Capture the cell that displays the provided text and extract its (X, Y) central coordinate. 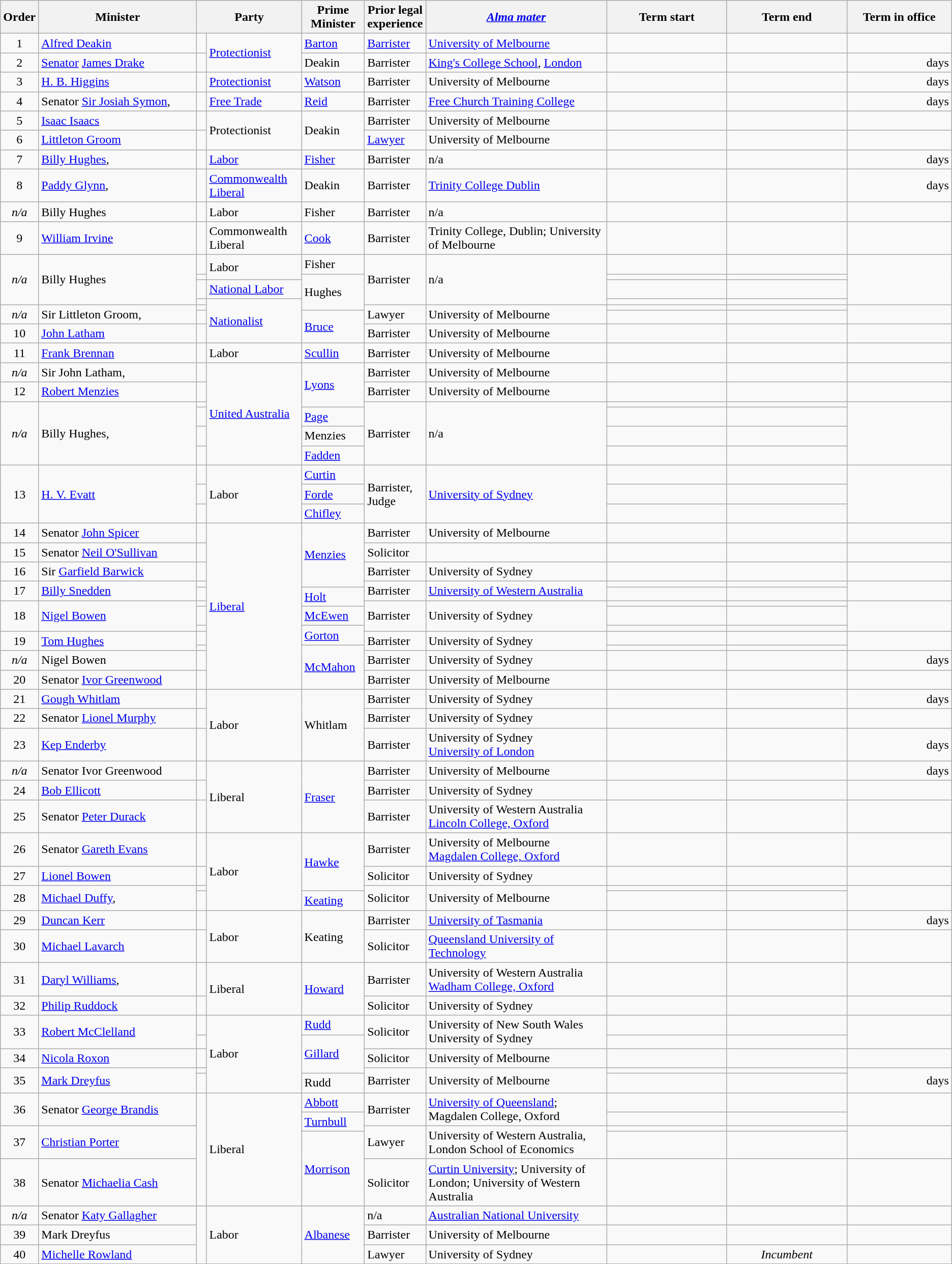
Philip Ruddock (118, 1006)
34 (19, 1058)
Term in office (899, 17)
Michelle Rowland (118, 1254)
Senator Gareth Evans (118, 849)
Abbott (333, 1102)
4 (19, 101)
John Latham (118, 334)
Forde (333, 494)
Queensland University of Technology (516, 946)
Trinity College Dublin (516, 185)
Frank Brennan (118, 353)
University of Western AustraliaWadham College, Oxford (516, 980)
University of Western AustraliaLincoln College, Oxford (516, 816)
18 (19, 616)
University of SydneyUniversity of London (516, 745)
Senator Peter Durack (118, 816)
30 (19, 946)
Bob Ellicott (118, 790)
Party (249, 17)
H. V. Evatt (118, 494)
Watson (333, 82)
Gough Whitlam (118, 699)
2 (19, 63)
Michael Lavarch (118, 946)
3 (19, 82)
Senator Lionel Murphy (118, 718)
1 (19, 43)
National Labor (254, 289)
Free Church Training College (516, 101)
Reid (333, 101)
Turnbull (333, 1122)
Term end (787, 17)
19 (19, 641)
Lionel Bowen (118, 875)
King's College School, London (516, 63)
24 (19, 790)
6 (19, 140)
University of Western Australia (516, 591)
Christian Porter (118, 1142)
17 (19, 591)
William Irvine (118, 238)
Albanese (333, 1234)
Senator Neil O'Sullivan (118, 552)
Senator George Brandis (118, 1109)
Barton (333, 43)
Scullin (333, 353)
Billy Snedden (118, 591)
26 (19, 849)
Page (333, 417)
Morrison (333, 1168)
Daryl Williams, (118, 980)
9 (19, 238)
Tom Hughes (118, 641)
Sir Garfield Barwick (118, 572)
Trinity College, Dublin; University of Melbourne (516, 238)
31 (19, 980)
15 (19, 552)
University of Tasmania (516, 920)
Nationalist (254, 321)
Fadden (333, 455)
Gorton (333, 635)
28 (19, 898)
35 (19, 1080)
Michael Duffy, (118, 898)
Senator James Drake (118, 63)
Paddy Glynn, (118, 185)
University of New South WalesUniversity of Sydney (516, 1032)
40 (19, 1254)
7 (19, 159)
Alfred Deakin (118, 43)
McMahon (333, 667)
Gillard (333, 1054)
29 (19, 920)
Lyons (333, 385)
Order (19, 17)
38 (19, 1182)
Hughes (333, 292)
11 (19, 353)
20 (19, 680)
5 (19, 121)
Free Trade (254, 101)
39 (19, 1234)
Cook (333, 238)
Isaac Isaacs (118, 121)
Hawke (333, 862)
Chifley (333, 513)
33 (19, 1032)
H. B. Higgins (118, 82)
Australian National University (516, 1215)
University of MelbourneMagdalen College, Oxford (516, 849)
Senator Sir Josiah Symon, (118, 101)
Bruce (333, 327)
Senator Katy Gallagher (118, 1215)
Barrister, Judge (395, 494)
University of Western Australia, London School of Economics (516, 1142)
Nicola Roxon (118, 1058)
University of Queensland; Magdalen College, Oxford (516, 1109)
36 (19, 1109)
23 (19, 745)
Whitlam (333, 725)
Term start (667, 17)
Prime Minister (333, 17)
McEwen (333, 616)
21 (19, 699)
Fraser (333, 797)
25 (19, 816)
Senator John Spicer (118, 533)
Sir Littleton Groom, (118, 314)
8 (19, 185)
Robert Menzies (118, 392)
32 (19, 1006)
37 (19, 1142)
Robert McClelland (118, 1032)
16 (19, 572)
Incumbent (787, 1254)
Holt (333, 597)
United Australia (254, 414)
13 (19, 494)
12 (19, 392)
Curtin University; University of London; University of Western Australia (516, 1182)
Curtin (333, 475)
Sir John Latham, (118, 372)
Minister (118, 17)
22 (19, 718)
Duncan Kerr (118, 920)
Howard (333, 989)
Alma mater (516, 17)
10 (19, 334)
Kep Enderby (118, 745)
Littleton Groom (118, 140)
Prior legal experience (395, 17)
27 (19, 875)
Senator Michaelia Cash (118, 1182)
14 (19, 533)
